Scan for the cell matching the given text and deliver its [x, y] coordinate at center. 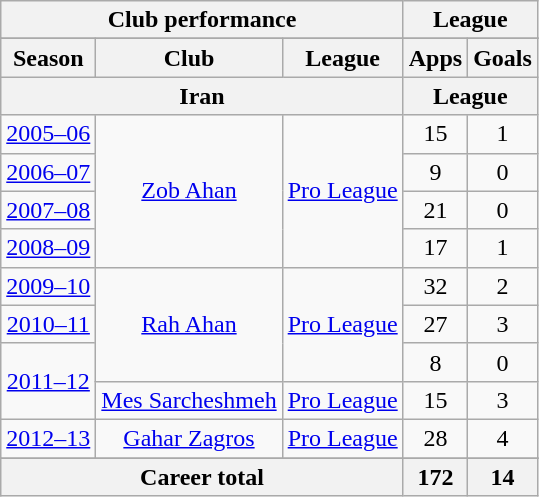
Club [189, 58]
Apps [435, 58]
2 [503, 286]
Rah Ahan [189, 324]
28 [435, 438]
Gahar Zagros [189, 438]
Zob Ahan [189, 191]
14 [503, 477]
Career total [202, 477]
Iran [202, 96]
27 [435, 324]
8 [435, 362]
32 [435, 286]
2011–12 [48, 381]
Club performance [202, 20]
21 [435, 210]
2008–09 [48, 248]
2007–08 [48, 210]
2010–11 [48, 324]
17 [435, 248]
Mes Sarcheshmeh [189, 400]
172 [435, 477]
2005–06 [48, 134]
9 [435, 172]
2009–10 [48, 286]
4 [503, 438]
Goals [503, 58]
Season [48, 58]
2012–13 [48, 438]
2006–07 [48, 172]
